Search for the cell housing the specified text and yield its (X, Y) center coordinate. 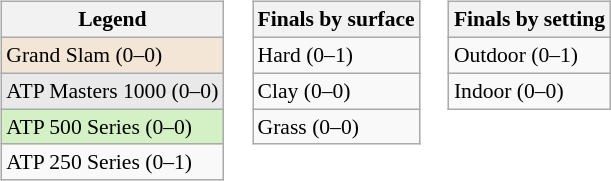
ATP 500 Series (0–0) (112, 127)
Indoor (0–0) (530, 91)
Outdoor (0–1) (530, 55)
ATP Masters 1000 (0–0) (112, 91)
Finals by surface (336, 20)
Grand Slam (0–0) (112, 55)
ATP 250 Series (0–1) (112, 162)
Grass (0–0) (336, 127)
Hard (0–1) (336, 55)
Finals by setting (530, 20)
Legend (112, 20)
Clay (0–0) (336, 91)
